For the text-containing cell, return its midpoint in (X, Y) coordinate format. 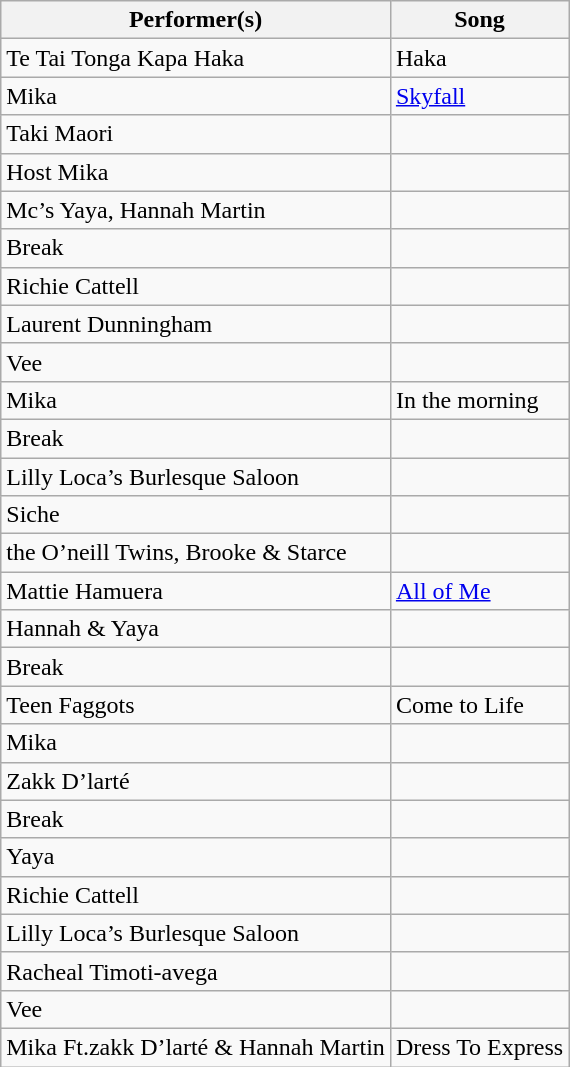
Mattie Hamuera (196, 591)
Teen Faggots (196, 705)
the O’neill Twins, Brooke & Starce (196, 553)
Mc’s Yaya, Hannah Martin (196, 210)
Siche (196, 515)
Zakk D’larté (196, 781)
Te Tai Tonga Kapa Haka (196, 58)
Host Mika (196, 172)
In the morning (479, 400)
Come to Life (479, 705)
All of Me (479, 591)
Performer(s) (196, 20)
Racheal Timoti-avega (196, 971)
Mika Ft.zakk D’larté & Hannah Martin (196, 1047)
Song (479, 20)
Dress To Express (479, 1047)
Skyfall (479, 96)
Yaya (196, 857)
Taki Maori (196, 134)
Laurent Dunningham (196, 324)
Haka (479, 58)
Hannah & Yaya (196, 629)
